Pinpoint the cell where the given text exists, returning its [X, Y] midpoint coordinate. 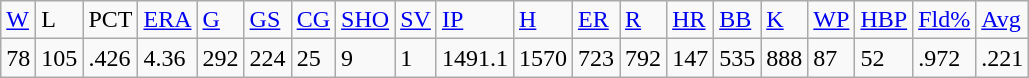
87 [832, 58]
78 [18, 58]
ER [596, 20]
CG [313, 20]
.221 [1002, 58]
1570 [542, 58]
K [784, 20]
1 [416, 58]
SV [416, 20]
105 [60, 58]
Fld% [944, 20]
1491.1 [474, 58]
L [60, 20]
HBP [884, 20]
4.36 [168, 58]
GS [268, 20]
888 [784, 58]
BB [738, 20]
PCT [110, 20]
147 [690, 58]
SHO [366, 20]
H [542, 20]
292 [220, 58]
ERA [168, 20]
535 [738, 58]
R [644, 20]
HR [690, 20]
224 [268, 58]
52 [884, 58]
.972 [944, 58]
25 [313, 58]
IP [474, 20]
723 [596, 58]
W [18, 20]
9 [366, 58]
792 [644, 58]
G [220, 20]
Avg [1002, 20]
.426 [110, 58]
WP [832, 20]
